Output the [x, y] coordinate of the center of the cell containing the given text.  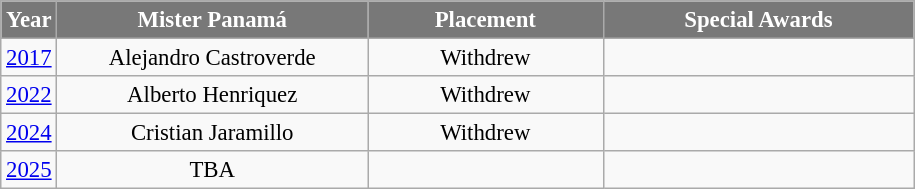
Special Awards [758, 20]
Placement [486, 20]
2025 [29, 170]
2022 [29, 95]
TBA [212, 170]
Year [29, 20]
Mister Panamá [212, 20]
2017 [29, 58]
Alejandro Castroverde [212, 58]
Alberto Henriquez [212, 95]
Cristian Jaramillo [212, 133]
2024 [29, 133]
